From the cell containing the given text, extract its center point as (X, Y) coordinate. 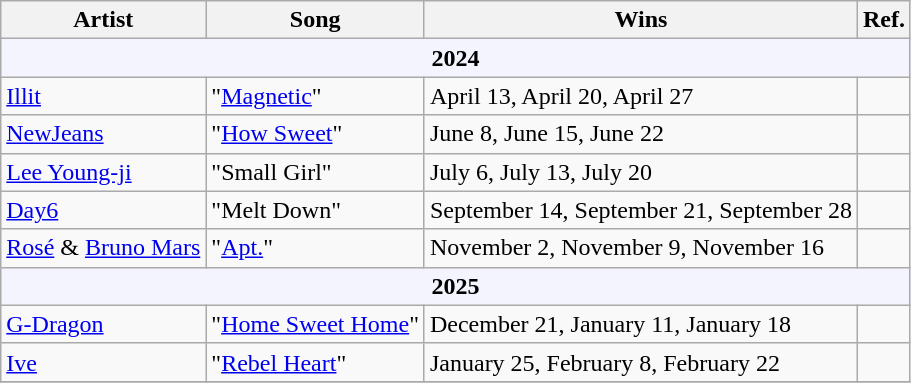
NewJeans (104, 134)
"Magnetic" (316, 96)
Song (316, 20)
December 21, January 11, January 18 (640, 324)
Ive (104, 362)
April 13, April 20, April 27 (640, 96)
June 8, June 15, June 22 (640, 134)
2024 (456, 58)
January 25, February 8, February 22 (640, 362)
"How Sweet" (316, 134)
G-Dragon (104, 324)
November 2, November 9, November 16 (640, 248)
July 6, July 13, July 20 (640, 172)
Ref. (884, 20)
"Melt Down" (316, 210)
Artist (104, 20)
"Small Girl" (316, 172)
"Apt." (316, 248)
Wins (640, 20)
"Rebel Heart" (316, 362)
September 14, September 21, September 28 (640, 210)
Lee Young-ji (104, 172)
Rosé & Bruno Mars (104, 248)
2025 (456, 286)
"Home Sweet Home" (316, 324)
Day6 (104, 210)
Illit (104, 96)
